Find where the given text appears and provide that cell's center as (x, y) coordinate. 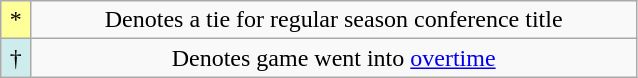
† (16, 58)
* (16, 20)
Denotes a tie for regular season conference title (334, 20)
Denotes game went into overtime (334, 58)
